Pinpoint the cell where the given text exists, returning its (x, y) midpoint coordinate. 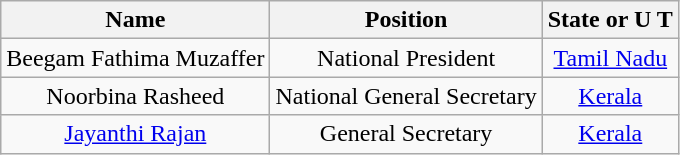
State or U T (610, 20)
General Secretary (406, 134)
Tamil Nadu (610, 58)
Position (406, 20)
Noorbina Rasheed (136, 96)
Jayanthi Rajan (136, 134)
National President (406, 58)
Beegam Fathima Muzaffer (136, 58)
Name (136, 20)
National General Secretary (406, 96)
